Return the (X, Y) coordinate for the center point of the cell that contains the specified text.  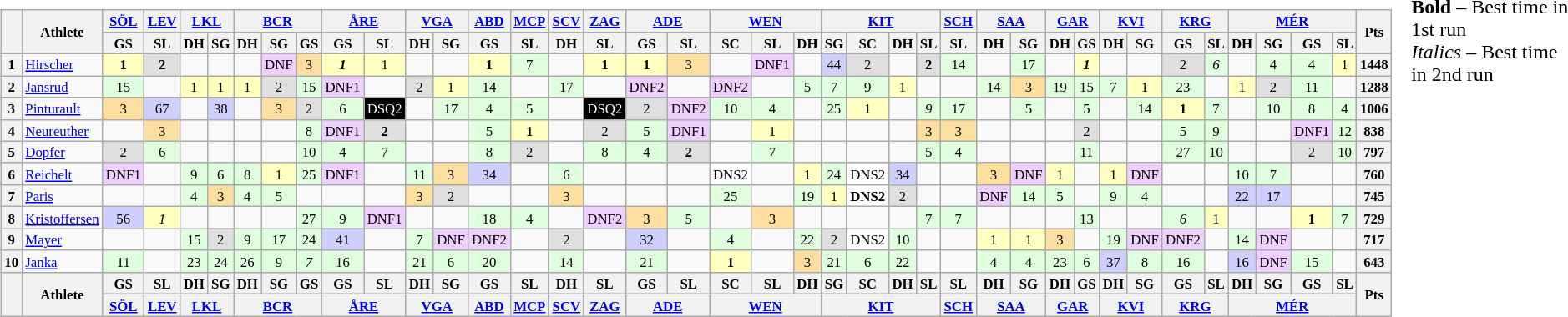
1448 (1374, 64)
26 (247, 261)
Paris (62, 196)
Janka (62, 261)
Hirscher (62, 64)
1288 (1374, 87)
838 (1374, 130)
Kristoffersen (62, 218)
41 (342, 239)
Dopfer (62, 152)
Jansrud (62, 87)
1006 (1374, 108)
Reichelt (62, 174)
729 (1374, 218)
67 (162, 108)
Pinturault (62, 108)
38 (220, 108)
760 (1374, 174)
Mayer (62, 239)
Neureuther (62, 130)
717 (1374, 239)
56 (124, 218)
37 (1114, 261)
18 (489, 218)
13 (1087, 218)
44 (835, 64)
12 (1344, 130)
643 (1374, 261)
797 (1374, 152)
32 (646, 239)
745 (1374, 196)
20 (489, 261)
